Determine the [X, Y] coordinate at the center of the cell enclosing the given text.  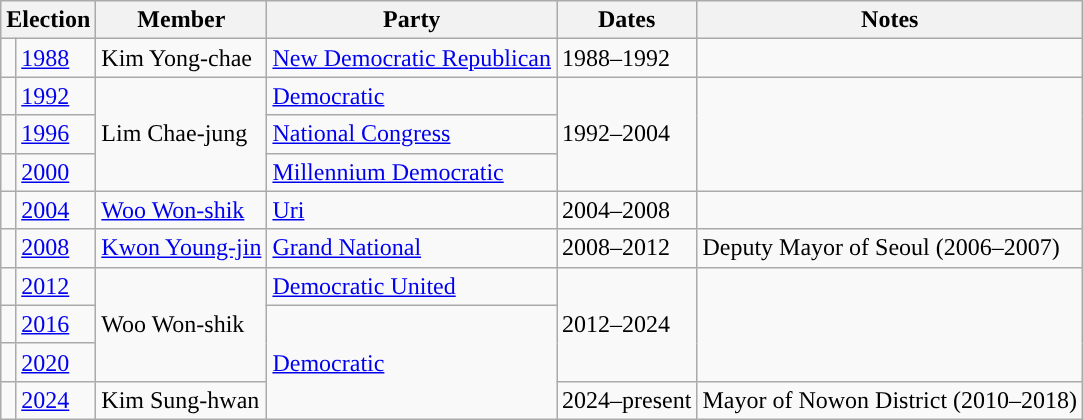
2004 [56, 210]
2016 [56, 324]
New Democratic Republican [412, 58]
1988–1992 [627, 58]
Member [182, 20]
2000 [56, 172]
Deputy Mayor of Seoul (2006–2007) [890, 248]
Kim Yong-chae [182, 58]
Uri [412, 210]
1988 [56, 58]
Millennium Democratic [412, 172]
Mayor of Nowon District (2010–2018) [890, 400]
Dates [627, 20]
2012–2024 [627, 324]
1992–2004 [627, 134]
2024–present [627, 400]
Election [48, 20]
Lim Chae-jung [182, 134]
Kim Sung-hwan [182, 400]
National Congress [412, 134]
Kwon Young-jin [182, 248]
Notes [890, 20]
1992 [56, 96]
2008–2012 [627, 248]
Democratic United [412, 286]
2024 [56, 400]
1996 [56, 134]
Grand National [412, 248]
Party [412, 20]
2020 [56, 362]
2008 [56, 248]
2004–2008 [627, 210]
2012 [56, 286]
